Determine the [x, y] coordinate at the center of the cell enclosing the given text.  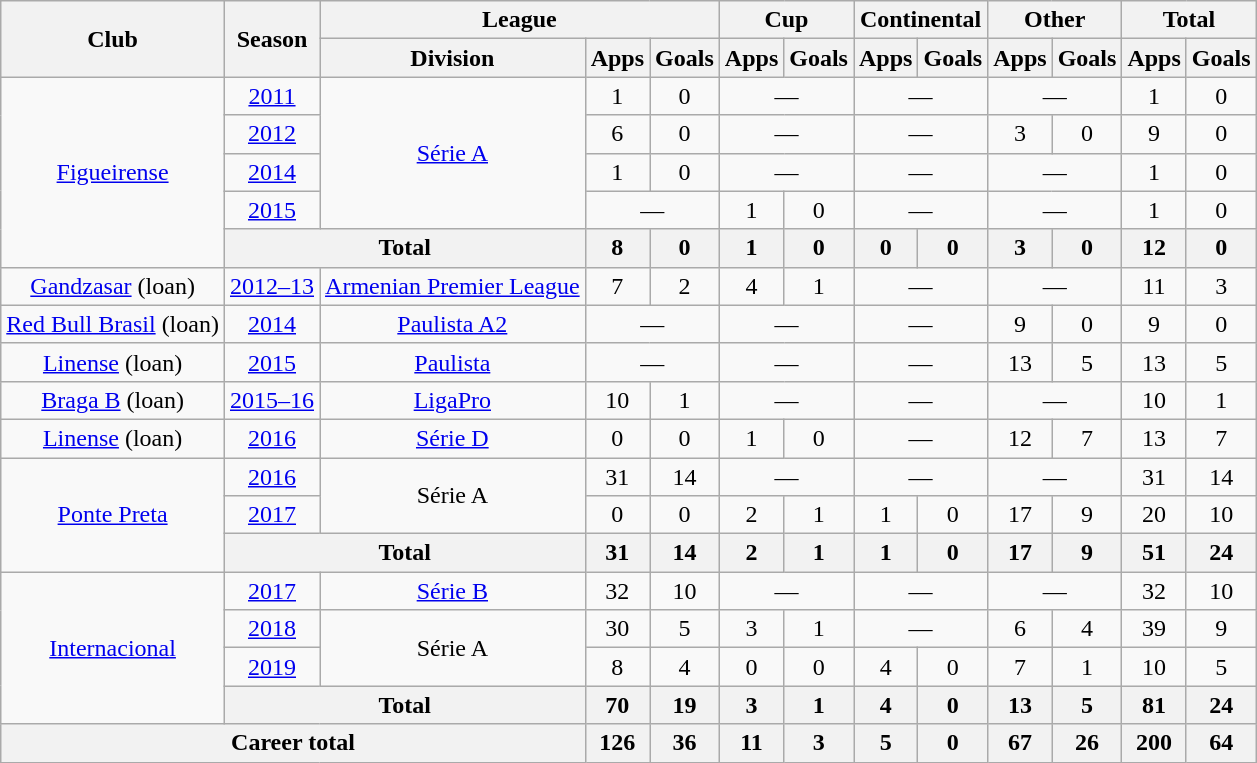
2015–16 [272, 400]
Red Bull Brasil (loan) [113, 324]
2019 [272, 667]
Paulista A2 [453, 324]
Club [113, 39]
126 [617, 743]
Série B [453, 591]
2012 [272, 134]
Division [453, 58]
200 [1154, 743]
Season [272, 39]
30 [617, 629]
Armenian Premier League [453, 286]
Internacional [113, 648]
19 [685, 705]
2011 [272, 96]
70 [617, 705]
LigaPro [453, 400]
League [520, 20]
2018 [272, 629]
Ponte Preta [113, 515]
Série D [453, 438]
51 [1154, 553]
Other [1055, 20]
Braga B (loan) [113, 400]
36 [685, 743]
64 [1221, 743]
Cup [786, 20]
2012–13 [272, 286]
Figueirense [113, 172]
81 [1154, 705]
Paulista [453, 362]
20 [1154, 515]
Career total [293, 743]
39 [1154, 629]
Gandzasar (loan) [113, 286]
67 [1020, 743]
26 [1087, 743]
Continental [921, 20]
